Identify which cell holds the provided text, then report its (x, y) central coordinate. 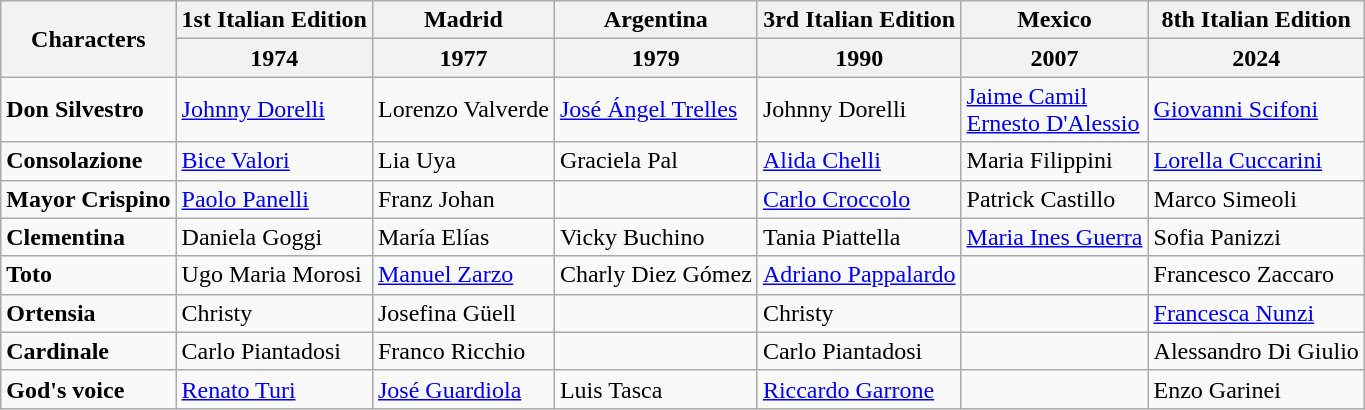
Ugo Maria Morosi (274, 275)
Lorenzo Valverde (463, 110)
Enzo Garinei (1256, 389)
1990 (859, 58)
Cardinale (88, 351)
2007 (1054, 58)
Renato Turi (274, 389)
Maria Ines Guerra (1054, 237)
Graciela Pal (656, 161)
2024 (1256, 58)
Manuel Zarzo (463, 275)
God's voice (88, 389)
Luis Tasca (656, 389)
Madrid (463, 20)
Giovanni Scifoni (1256, 110)
Patrick Castillo (1054, 199)
José Guardiola (463, 389)
Alida Chelli (859, 161)
Marco Simeoli (1256, 199)
Alessandro Di Giulio (1256, 351)
Carlo Croccolo (859, 199)
José Ángel Trelles (656, 110)
3rd Italian Edition (859, 20)
1979 (656, 58)
Francesco Zaccaro (1256, 275)
Don Silvestro (88, 110)
Franz Johan (463, 199)
Daniela Goggi (274, 237)
Franco Ricchio (463, 351)
Ortensia (88, 313)
Characters (88, 39)
Josefina Güell (463, 313)
Bice Valori (274, 161)
Lorella Cuccarini (1256, 161)
Lia Uya (463, 161)
Sofia Panizzi (1256, 237)
Francesca Nunzi (1256, 313)
Consolazione (88, 161)
Jaime CamilErnesto D'Alessio (1054, 110)
1974 (274, 58)
Tania Piattella (859, 237)
Paolo Panelli (274, 199)
1st Italian Edition (274, 20)
María Elías (463, 237)
1977 (463, 58)
8th Italian Edition (1256, 20)
Riccardo Garrone (859, 389)
Vicky Buchino (656, 237)
Clementina (88, 237)
Charly Diez Gómez (656, 275)
Adriano Pappalardo (859, 275)
Maria Filippini (1054, 161)
Mexico (1054, 20)
Argentina (656, 20)
Toto (88, 275)
Mayor Crispino (88, 199)
